Capture the cell that displays the provided text and extract its (x, y) central coordinate. 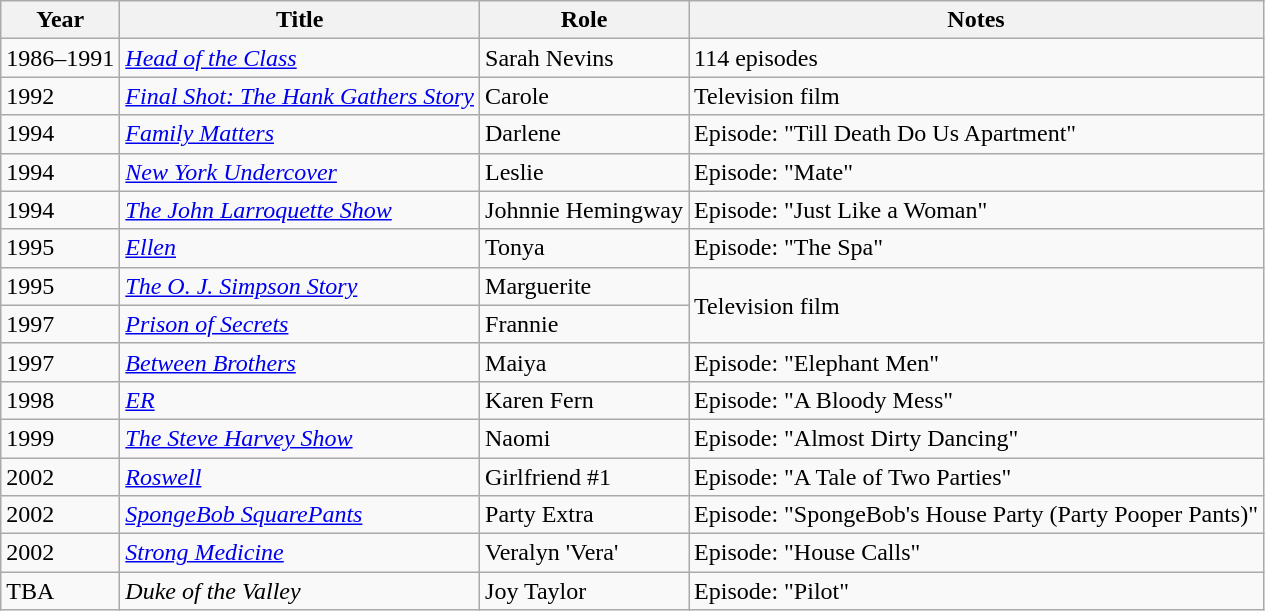
Episode: "SpongeBob's House Party (Party Pooper Pants)" (976, 515)
1992 (60, 96)
Duke of the Valley (300, 591)
Carole (584, 96)
The Steve Harvey Show (300, 438)
Episode: "Till Death Do Us Apartment" (976, 134)
Strong Medicine (300, 553)
Prison of Secrets (300, 324)
1986–1991 (60, 58)
Maiya (584, 362)
1999 (60, 438)
Veralyn 'Vera' (584, 553)
Episode: "A Bloody Mess" (976, 400)
Episode: "Pilot" (976, 591)
Marguerite (584, 286)
Leslie (584, 172)
Episode: "Almost Dirty Dancing" (976, 438)
TBA (60, 591)
Episode: "Just Like a Woman" (976, 210)
Naomi (584, 438)
Episode: "The Spa" (976, 248)
1998 (60, 400)
New York Undercover (300, 172)
Frannie (584, 324)
Family Matters (300, 134)
Episode: "House Calls" (976, 553)
Johnnie Hemingway (584, 210)
Episode: "Elephant Men" (976, 362)
The John Larroquette Show (300, 210)
Head of the Class (300, 58)
Role (584, 20)
The O. J. Simpson Story (300, 286)
Roswell (300, 477)
Ellen (300, 248)
Girlfriend #1 (584, 477)
Darlene (584, 134)
114 episodes (976, 58)
SpongeBob SquarePants (300, 515)
Episode: "A Tale of Two Parties" (976, 477)
Party Extra (584, 515)
Episode: "Mate" (976, 172)
ER (300, 400)
Joy Taylor (584, 591)
Final Shot: The Hank Gathers Story (300, 96)
Title (300, 20)
Notes (976, 20)
Karen Fern (584, 400)
Sarah Nevins (584, 58)
Year (60, 20)
Between Brothers (300, 362)
Tonya (584, 248)
